Locate the cell with the specified text and output its (x, y) center coordinate. 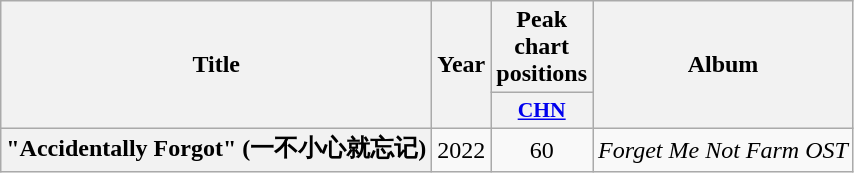
2022 (462, 150)
Album (724, 65)
Peak chart positions (542, 47)
Year (462, 65)
Title (216, 65)
Forget Me Not Farm OST (724, 150)
CHN (542, 111)
"Accidentally Forgot" (一不小心就忘记) (216, 150)
60 (542, 150)
